Identify which cell holds the provided text, then report its (x, y) central coordinate. 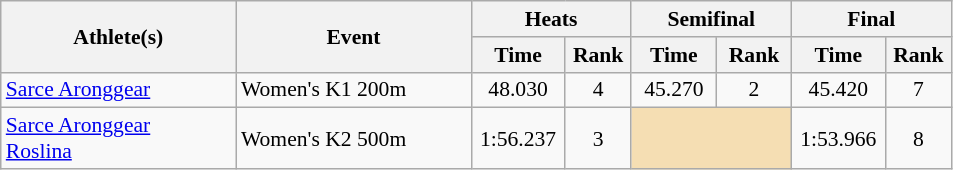
45.270 (674, 90)
Women's K1 200m (354, 90)
1:56.237 (518, 138)
Final (871, 19)
Semifinal (711, 19)
Sarce Aronggear Roslina (118, 138)
7 (918, 90)
8 (918, 138)
45.420 (838, 90)
48.030 (518, 90)
3 (598, 138)
4 (598, 90)
2 (754, 90)
Athlete(s) (118, 36)
Heats (551, 19)
Event (354, 36)
Women's K2 500m (354, 138)
1:53.966 (838, 138)
Sarce Aronggear (118, 90)
